Return the (x, y) coordinate for the center point of the cell that contains the specified text.  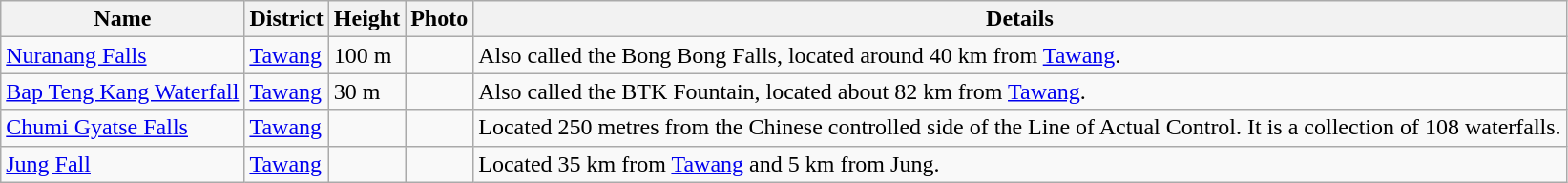
Located 250 metres from the Chinese controlled side of the Line of Actual Control. It is a collection of 108 waterfalls. (1019, 128)
Jung Fall (122, 164)
Name (122, 19)
100 m (366, 55)
Bap Teng Kang Waterfall (122, 91)
Nuranang Falls (122, 55)
Located 35 km from Tawang and 5 km from Jung. (1019, 164)
Photo (439, 19)
Chumi Gyatse Falls (122, 128)
30 m (366, 91)
Also called the BTK Fountain, located about 82 km from Tawang. (1019, 91)
Details (1019, 19)
Height (366, 19)
Also called the Bong Bong Falls, located around 40 km from Tawang. (1019, 55)
District (286, 19)
